From the cell containing the given text, extract its center point as [x, y] coordinate. 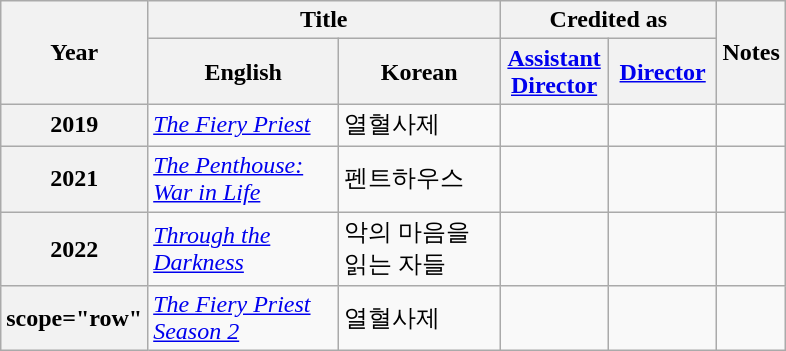
2022 [74, 249]
2021 [74, 178]
Assistant Director [554, 72]
scope="row" [74, 318]
펜트하우스 [420, 178]
Credited as [608, 20]
Notes [751, 52]
The Fiery Priest Season 2 [244, 318]
Director [662, 72]
Through the Darkness [244, 249]
Korean [420, 72]
The Penthouse: War in Life [244, 178]
English [244, 72]
The Fiery Priest [244, 126]
Year [74, 52]
악의 마음을 읽는 자들 [420, 249]
2019 [74, 126]
Title [324, 20]
